Extract the [x, y] coordinate from the center of the cell holding the provided text.  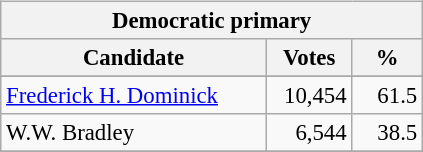
6,544 [309, 133]
10,454 [309, 96]
38.5 [388, 133]
W.W. Bradley [134, 133]
Frederick H. Dominick [134, 96]
Votes [309, 58]
% [388, 58]
Candidate [134, 58]
Democratic primary [212, 21]
61.5 [388, 96]
